Locate the cell with the specified text and output its [x, y] center coordinate. 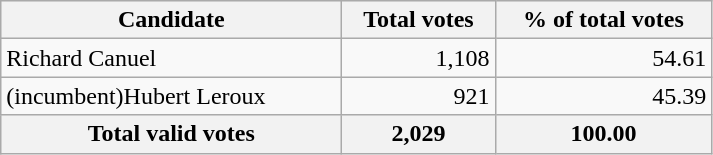
Total votes [418, 20]
2,029 [418, 134]
1,108 [418, 58]
Total valid votes [172, 134]
Candidate [172, 20]
% of total votes [604, 20]
45.39 [604, 96]
100.00 [604, 134]
(incumbent)Hubert Leroux [172, 96]
54.61 [604, 58]
Richard Canuel [172, 58]
921 [418, 96]
